Return (X, Y) of the center of cell containing provided text 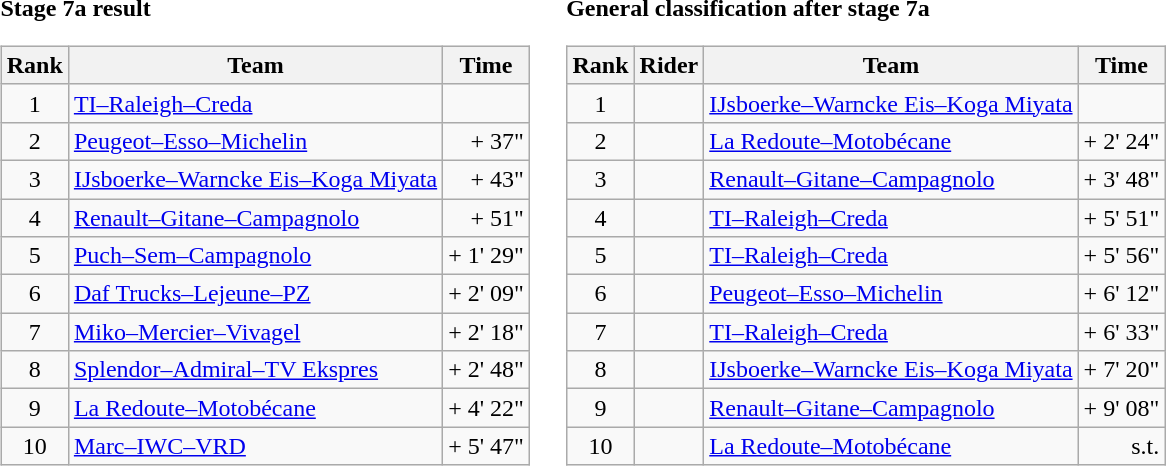
s.t. (1122, 446)
+ 2' 48" (486, 370)
Splendor–Admiral–TV Ekspres (255, 370)
Daf Trucks–Lejeune–PZ (255, 294)
Marc–IWC–VRD (255, 446)
+ 51" (486, 217)
+ 43" (486, 179)
+ 37" (486, 141)
+ 6' 12" (1122, 294)
+ 5' 56" (1122, 256)
Rider (669, 65)
Miko–Mercier–Vivagel (255, 332)
+ 4' 22" (486, 408)
+ 2' 18" (486, 332)
+ 2' 24" (1122, 141)
+ 7' 20" (1122, 370)
+ 2' 09" (486, 294)
Puch–Sem–Campagnolo (255, 256)
+ 6' 33" (1122, 332)
+ 3' 48" (1122, 179)
+ 5' 51" (1122, 217)
+ 9' 08" (1122, 408)
+ 5' 47" (486, 446)
+ 1' 29" (486, 256)
